From the cell containing the given text, extract its center point as [X, Y] coordinate. 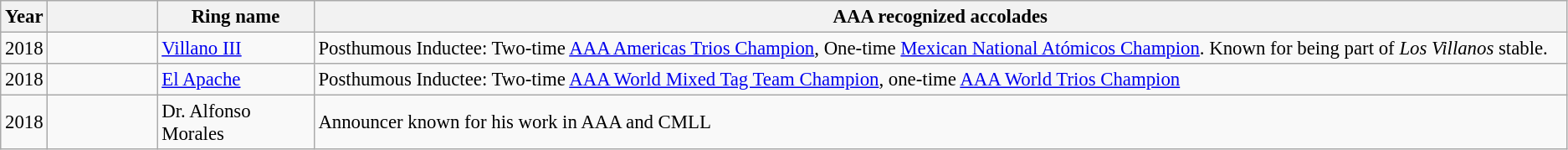
Villano III [236, 49]
El Apache [236, 80]
Ring name [236, 17]
Posthumous Inductee: Two-time AAA Americas Trios Champion, One-time Mexican National Atómicos Champion. Known for being part of Los Villanos stable. [940, 49]
Year [24, 17]
Dr. Alfonso Morales [236, 122]
AAA recognized accolades [940, 17]
Announcer known for his work in AAA and CMLL [940, 122]
Posthumous Inductee: Two-time AAA World Mixed Tag Team Champion, one-time AAA World Trios Champion [940, 80]
